Determine the [X, Y] coordinate at the center of the cell enclosing the given text.  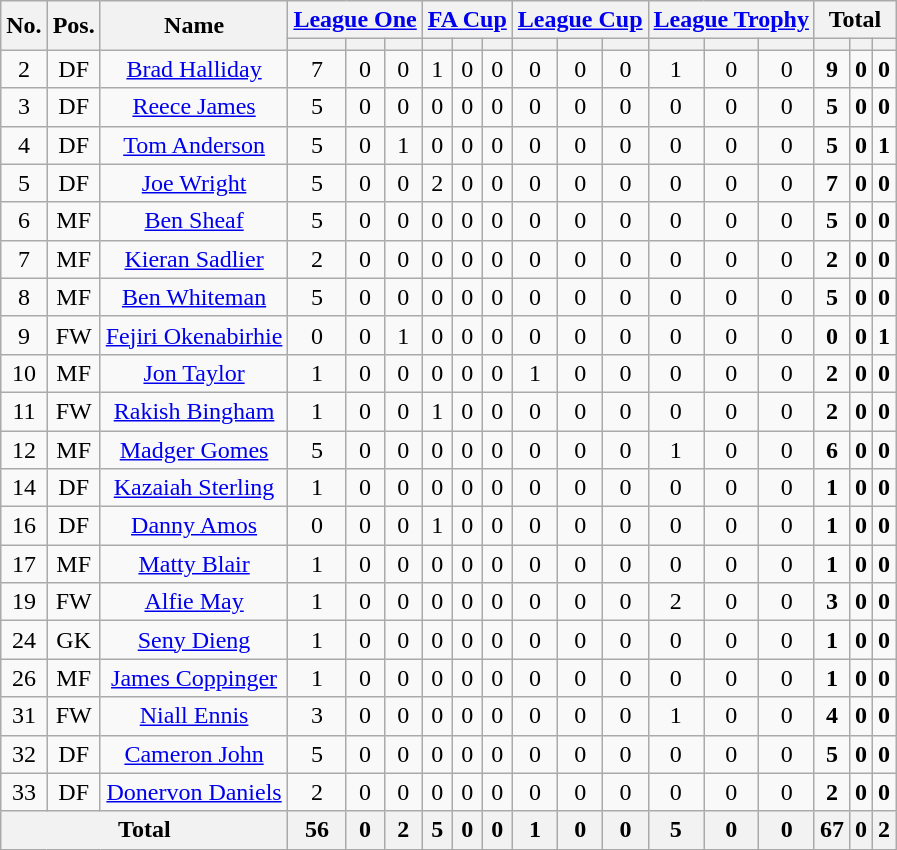
Name [194, 26]
11 [24, 411]
Alfie May [194, 602]
24 [24, 640]
Reece James [194, 107]
Rakish Bingham [194, 411]
League Cup [580, 20]
League Trophy [731, 20]
16 [24, 526]
Madger Gomes [194, 449]
Matty Blair [194, 564]
Kieran Sadlier [194, 259]
8 [24, 297]
GK [74, 640]
Ben Sheaf [194, 221]
Donervon Daniels [194, 792]
10 [24, 373]
Joe Wright [194, 183]
67 [832, 830]
26 [24, 678]
Seny Dieng [194, 640]
League One [355, 20]
Kazaiah Sterling [194, 488]
Cameron John [194, 754]
Fejiri Okenabirhie [194, 335]
James Coppinger [194, 678]
Danny Amos [194, 526]
33 [24, 792]
19 [24, 602]
17 [24, 564]
12 [24, 449]
32 [24, 754]
14 [24, 488]
Jon Taylor [194, 373]
FA Cup [467, 20]
Brad Halliday [194, 69]
31 [24, 716]
No. [24, 26]
Niall Ennis [194, 716]
Ben Whiteman [194, 297]
56 [317, 830]
Pos. [74, 26]
Tom Anderson [194, 145]
